Scan for the cell matching the given text and deliver its (x, y) coordinate at center. 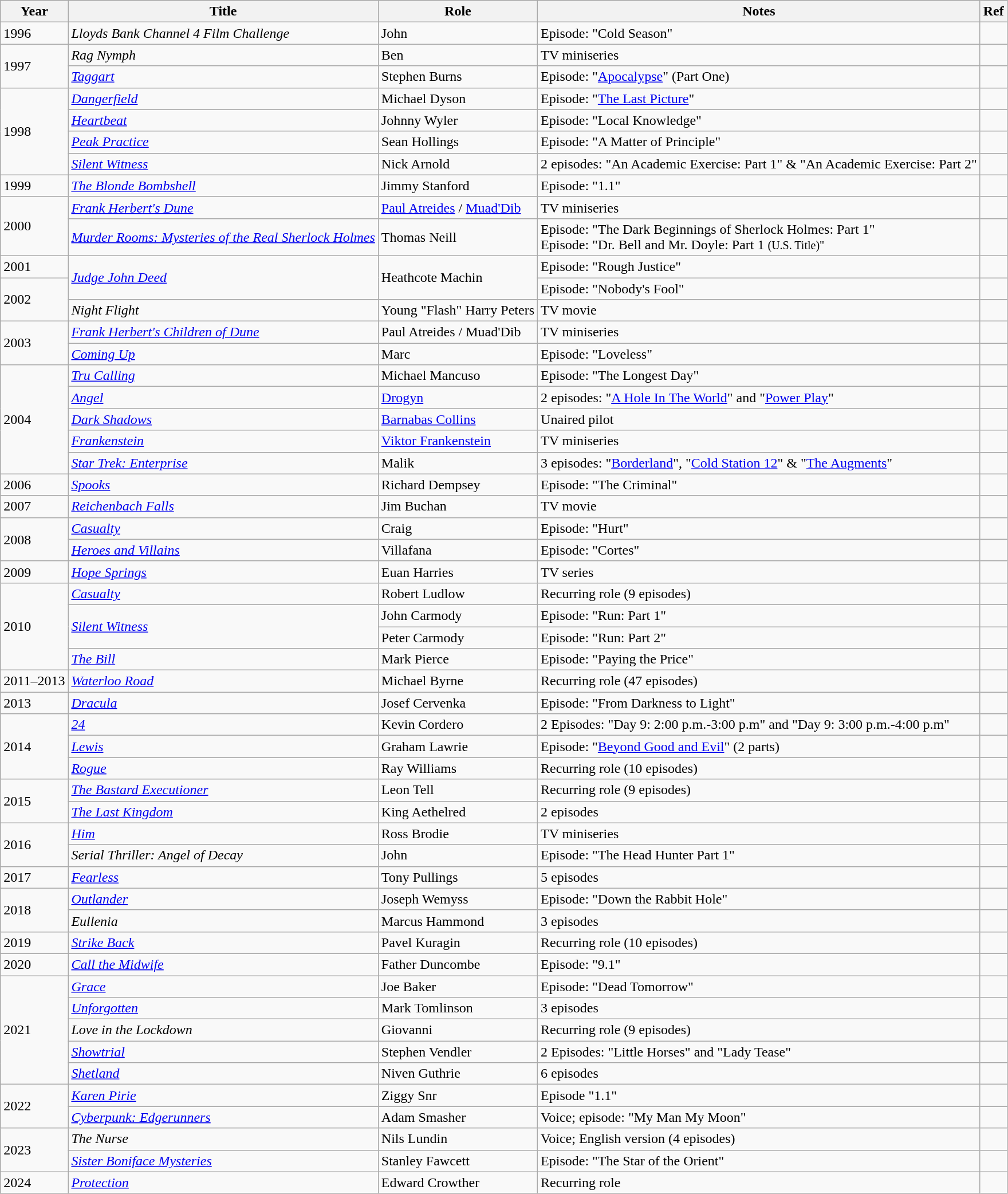
TV series (759, 572)
Karen Pirie (223, 1095)
Episode: "Cold Season" (759, 33)
Episode: "The Last Picture" (759, 99)
Title (223, 11)
Waterloo Road (223, 681)
Episode "1.1" (759, 1095)
Peak Practice (223, 142)
Recurring role (759, 1183)
2001 (34, 266)
Marc (458, 354)
Strike Back (223, 942)
Eullenia (223, 921)
Malik (458, 463)
2013 (34, 703)
2015 (34, 801)
Stanley Fawcett (458, 1161)
Episode: "Local Knowledge" (759, 120)
Stephen Burns (458, 77)
Hope Springs (223, 572)
Ben (458, 55)
Josef Cervenka (458, 703)
Drogyn (458, 398)
2018 (34, 910)
Episode: "From Darkness to Light" (759, 703)
Voice; episode: "My Man My Moon" (759, 1117)
Kevin Cordero (458, 725)
Young "Flash" Harry Peters (458, 311)
2020 (34, 964)
Joseph Wemyss (458, 899)
1999 (34, 186)
Taggart (223, 77)
Graham Lawrie (458, 747)
Episode: "Paying the Price" (759, 659)
Episode: "Run: Part 1" (759, 615)
Dangerfield (223, 99)
Murder Rooms: Mysteries of the Real Sherlock Holmes (223, 237)
Heroes and Villains (223, 550)
King Aethelred (458, 812)
Serial Thriller: Angel of Decay (223, 855)
Giovanni (458, 1030)
Fearless (223, 877)
Episode: "9.1" (759, 964)
2 Episodes: "Day 9: 2:00 p.m.-3:00 p.m" and "Day 9: 3:00 p.m.-4:00 p.m" (759, 725)
2002 (34, 299)
Unforgotten (223, 1008)
Mark Pierce (458, 659)
Richard Dempsey (458, 485)
Notes (759, 11)
1998 (34, 131)
Dracula (223, 703)
Frank Herbert's Children of Dune (223, 332)
Villafana (458, 550)
The Bastard Executioner (223, 790)
Episode: "1.1" (759, 186)
Episode: "Dead Tomorrow" (759, 986)
Unaired pilot (759, 419)
Episode: "Cortes" (759, 550)
2014 (34, 747)
Michael Byrne (458, 681)
Father Duncombe (458, 964)
Mark Tomlinson (458, 1008)
6 episodes (759, 1074)
Stephen Vendler (458, 1052)
Ross Brodie (458, 834)
Night Flight (223, 311)
The Bill (223, 659)
Call the Midwife (223, 964)
Sean Hollings (458, 142)
5 episodes (759, 877)
Leon Tell (458, 790)
Coming Up (223, 354)
Year (34, 11)
2022 (34, 1106)
Lewis (223, 747)
Shetland (223, 1074)
2019 (34, 942)
Euan Harries (458, 572)
Peter Carmody (458, 638)
2007 (34, 506)
Role (458, 11)
2011–2013 (34, 681)
Pavel Kuragin (458, 942)
2004 (34, 419)
Nick Arnold (458, 164)
2010 (34, 626)
Him (223, 834)
2 episodes (759, 812)
Angel (223, 398)
2000 (34, 226)
2017 (34, 877)
Marcus Hammond (458, 921)
Protection (223, 1183)
Episode: "Nobody's Fool" (759, 288)
Voice; English version (4 episodes) (759, 1139)
John Carmody (458, 615)
2009 (34, 572)
The Nurse (223, 1139)
Spooks (223, 485)
Love in the Lockdown (223, 1030)
2008 (34, 539)
Episode: "Rough Justice" (759, 266)
Ziggy Snr (458, 1095)
Tru Calling (223, 376)
Michael Dyson (458, 99)
Episode: "A Matter of Principle" (759, 142)
Episode: "Apocalypse" (Part One) (759, 77)
2 episodes: "A Hole In The World" and "Power Play" (759, 398)
Outlander (223, 899)
Johnny Wyler (458, 120)
Joe Baker (458, 986)
Showtrial (223, 1052)
Edward Crowther (458, 1183)
Dark Shadows (223, 419)
Reichenbach Falls (223, 506)
2 episodes: "An Academic Exercise: Part 1" & "An Academic Exercise: Part 2" (759, 164)
2 Episodes: "Little Horses" and "Lady Tease" (759, 1052)
Thomas Neill (458, 237)
Adam Smasher (458, 1117)
Rag Nymph (223, 55)
2021 (34, 1030)
2016 (34, 845)
Star Trek: Enterprise (223, 463)
Episode: "The Head Hunter Part 1" (759, 855)
Episode: "The Star of the Orient" (759, 1161)
2006 (34, 485)
Jim Buchan (458, 506)
3 episodes: "Borderland", "Cold Station 12" & "The Augments" (759, 463)
Cyberpunk: Edgerunners (223, 1117)
Rogue (223, 768)
The Blonde Bombshell (223, 186)
Niven Guthrie (458, 1074)
Heathcote Machin (458, 277)
Craig (458, 528)
1997 (34, 66)
1996 (34, 33)
Michael Mancuso (458, 376)
Episode: "The Longest Day" (759, 376)
Nils Lundin (458, 1139)
Episode: "Loveless" (759, 354)
Frank Herbert's Dune (223, 207)
The Last Kingdom (223, 812)
24 (223, 725)
Tony Pullings (458, 877)
Heartbeat (223, 120)
Lloyds Bank Channel 4 Film Challenge (223, 33)
Episode: "Hurt" (759, 528)
Sister Boniface Mysteries (223, 1161)
Episode: "Beyond Good and Evil" (2 parts) (759, 747)
Robert Ludlow (458, 594)
Episode: "The Dark Beginnings of Sherlock Holmes: Part 1"Episode: "Dr. Bell and Mr. Doyle: Part 1 (U.S. Title)" (759, 237)
Episode: "The Criminal" (759, 485)
Recurring role (47 episodes) (759, 681)
Ref (993, 11)
2024 (34, 1183)
2023 (34, 1150)
Episode: "Down the Rabbit Hole" (759, 899)
Viktor Frankenstein (458, 441)
Judge John Deed (223, 277)
2003 (34, 343)
Frankenstein (223, 441)
Jimmy Stanford (458, 186)
Grace (223, 986)
Barnabas Collins (458, 419)
Ray Williams (458, 768)
Episode: "Run: Part 2" (759, 638)
